From the cell containing the given text, extract its center point as (X, Y) coordinate. 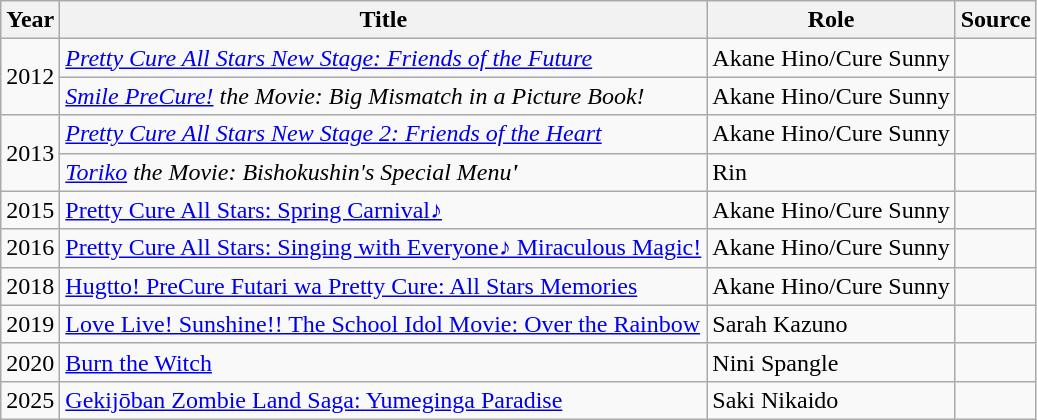
Role (831, 20)
Hugtto! PreCure Futari wa Pretty Cure: All Stars Memories (384, 286)
Source (996, 20)
2019 (30, 324)
Gekijōban Zombie Land Saga: Yumeginga Paradise (384, 400)
2020 (30, 362)
2015 (30, 210)
Smile PreCure! the Movie: Big Mismatch in a Picture Book! (384, 96)
2016 (30, 248)
2013 (30, 153)
2018 (30, 286)
Nini Spangle (831, 362)
Year (30, 20)
Pretty Cure All Stars: Spring Carnival♪ (384, 210)
2025 (30, 400)
Saki Nikaido (831, 400)
2012 (30, 77)
Burn the Witch (384, 362)
Sarah Kazuno (831, 324)
Pretty Cure All Stars: Singing with Everyone♪ Miraculous Magic! (384, 248)
Title (384, 20)
Love Live! Sunshine!! The School Idol Movie: Over the Rainbow (384, 324)
Toriko the Movie: Bishokushin's Special Menu' (384, 172)
Rin (831, 172)
Pretty Cure All Stars New Stage 2: Friends of the Heart (384, 134)
Pretty Cure All Stars New Stage: Friends of the Future (384, 58)
